Extract the (X, Y) coordinate from the center of the cell holding the provided text.  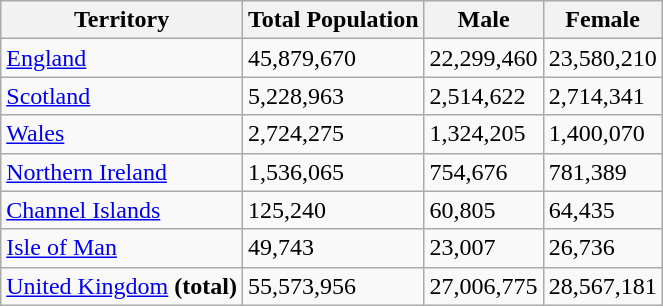
1,536,065 (333, 172)
49,743 (333, 248)
2,724,275 (333, 134)
Isle of Man (122, 248)
23,580,210 (602, 58)
Channel Islands (122, 210)
26,736 (602, 248)
64,435 (602, 210)
Northern Ireland (122, 172)
27,006,775 (484, 286)
Territory (122, 20)
55,573,956 (333, 286)
23,007 (484, 248)
Male (484, 20)
Female (602, 20)
2,514,622 (484, 96)
England (122, 58)
754,676 (484, 172)
60,805 (484, 210)
United Kingdom (total) (122, 286)
1,324,205 (484, 134)
28,567,181 (602, 286)
45,879,670 (333, 58)
781,389 (602, 172)
Total Population (333, 20)
5,228,963 (333, 96)
Scotland (122, 96)
22,299,460 (484, 58)
125,240 (333, 210)
2,714,341 (602, 96)
1,400,070 (602, 134)
Wales (122, 134)
